For the text-containing cell, return its midpoint in (X, Y) coordinate format. 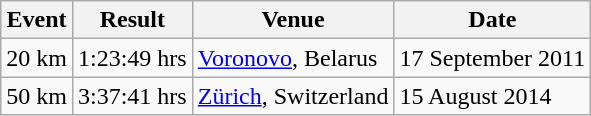
Event (37, 20)
Venue (293, 20)
Zürich, Switzerland (293, 96)
3:37:41 hrs (132, 96)
Result (132, 20)
Voronovo, Belarus (293, 58)
Date (492, 20)
20 km (37, 58)
17 September 2011 (492, 58)
50 km (37, 96)
1:23:49 hrs (132, 58)
15 August 2014 (492, 96)
